Extract the [X, Y] coordinate from the center of the cell holding the provided text.  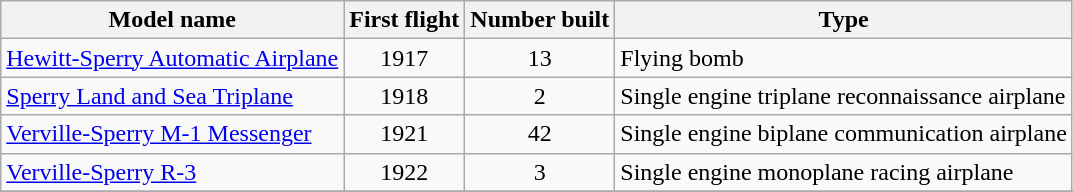
2 [540, 96]
Single engine monoplane racing airplane [844, 172]
1917 [404, 58]
3 [540, 172]
Number built [540, 20]
Single engine triplane reconnaissance airplane [844, 96]
1921 [404, 134]
42 [540, 134]
Flying bomb [844, 58]
Model name [172, 20]
Verville-Sperry R-3 [172, 172]
1918 [404, 96]
13 [540, 58]
1922 [404, 172]
Single engine biplane communication airplane [844, 134]
First flight [404, 20]
Sperry Land and Sea Triplane [172, 96]
Type [844, 20]
Verville-Sperry M-1 Messenger [172, 134]
Hewitt-Sperry Automatic Airplane [172, 58]
